Search for the cell housing the specified text and yield its (X, Y) center coordinate. 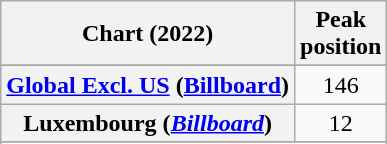
146 (341, 85)
Global Excl. US (Billboard) (148, 85)
Luxembourg (Billboard) (148, 123)
Peakposition (341, 34)
Chart (2022) (148, 34)
12 (341, 123)
